Identify which cell holds the provided text, then report its (X, Y) central coordinate. 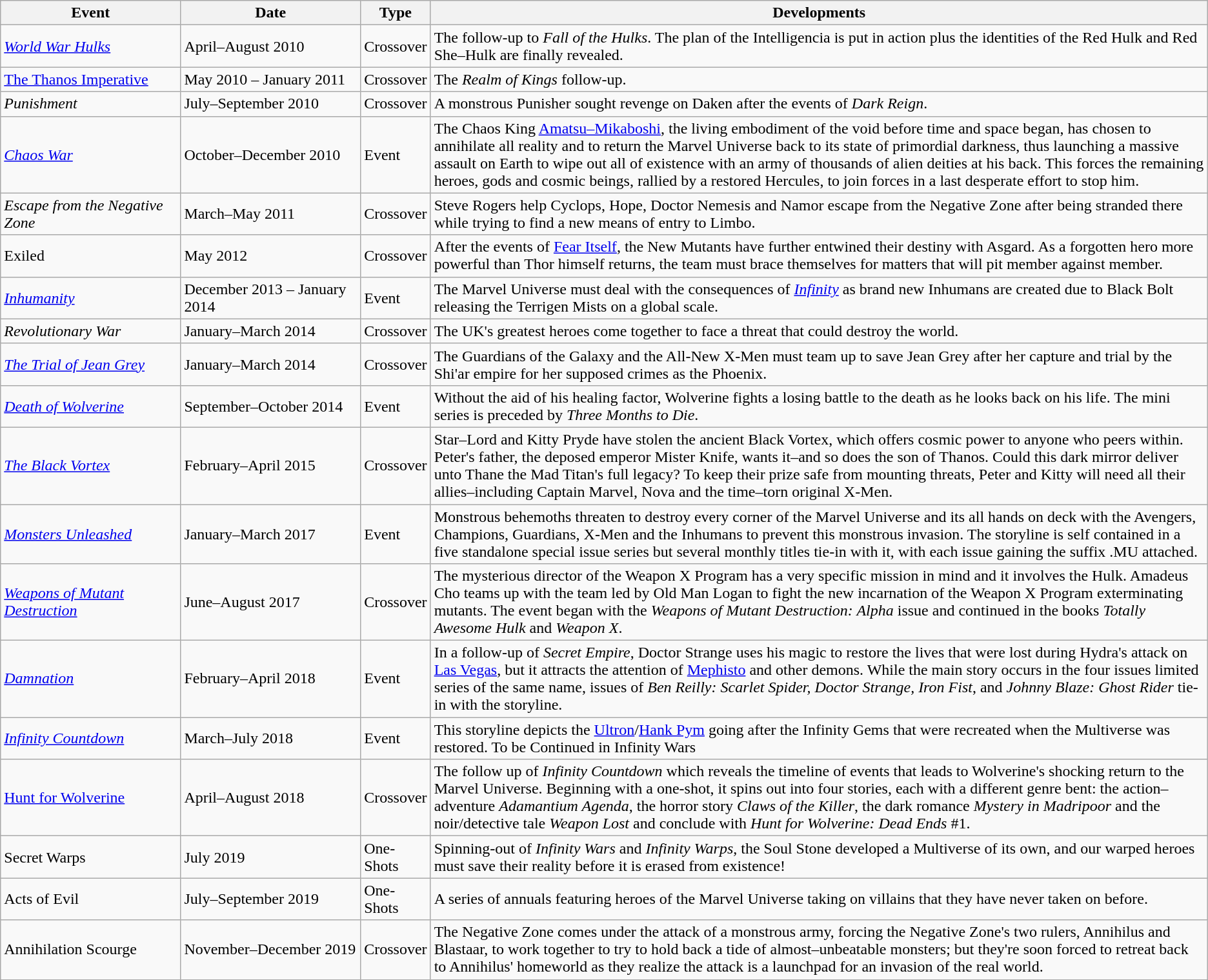
A series of annuals featuring heroes of the Marvel Universe taking on villains that they have never taken on before. (819, 899)
July–September 2019 (271, 899)
September–October 2014 (271, 406)
Hunt for Wolverine (90, 797)
The Realm of Kings follow-up. (819, 79)
Annihilation Scourge (90, 950)
A monstrous Punisher sought revenge on Daken after the events of Dark Reign. (819, 104)
Monsters Unleashed (90, 534)
Infinity Countdown (90, 738)
The Black Vortex (90, 466)
Secret Warps (90, 857)
April–August 2018 (271, 797)
December 2013 – January 2014 (271, 298)
March–July 2018 (271, 738)
April–August 2010 (271, 46)
Acts of Evil (90, 899)
June–August 2017 (271, 603)
January–March 2017 (271, 534)
Exiled (90, 255)
The UK's greatest heroes come together to face a threat that could destroy the world. (819, 331)
Damnation (90, 679)
February–April 2015 (271, 466)
Revolutionary War (90, 331)
Punishment (90, 104)
Inhumanity (90, 298)
Chaos War (90, 155)
Type (396, 13)
The Thanos Imperative (90, 79)
Date (271, 13)
February–April 2018 (271, 679)
March–May 2011 (271, 214)
May 2010 – January 2011 (271, 79)
Escape from the Negative Zone (90, 214)
October–December 2010 (271, 155)
Weapons of Mutant Destruction (90, 603)
November–December 2019 (271, 950)
Death of Wolverine (90, 406)
The Trial of Jean Grey (90, 364)
May 2012 (271, 255)
July–September 2010 (271, 104)
July 2019 (271, 857)
World War Hulks (90, 46)
Developments (819, 13)
